Find where the given text appears and provide that cell's center as [X, Y] coordinate. 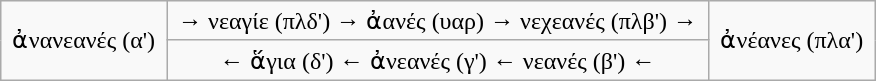
ἀνέανες (πλα') [792, 40]
ἀνανεανές (α') [84, 40]
→ νεαγίε (πλδ') → ἀανές (υαρ) → νεχεανές (πλβ') → [438, 21]
← ἅγια (δ') ← ἀνεανές (γ') ← νεανές (β') ← [438, 60]
